Determine the [X, Y] coordinate at the center of the cell enclosing the given text.  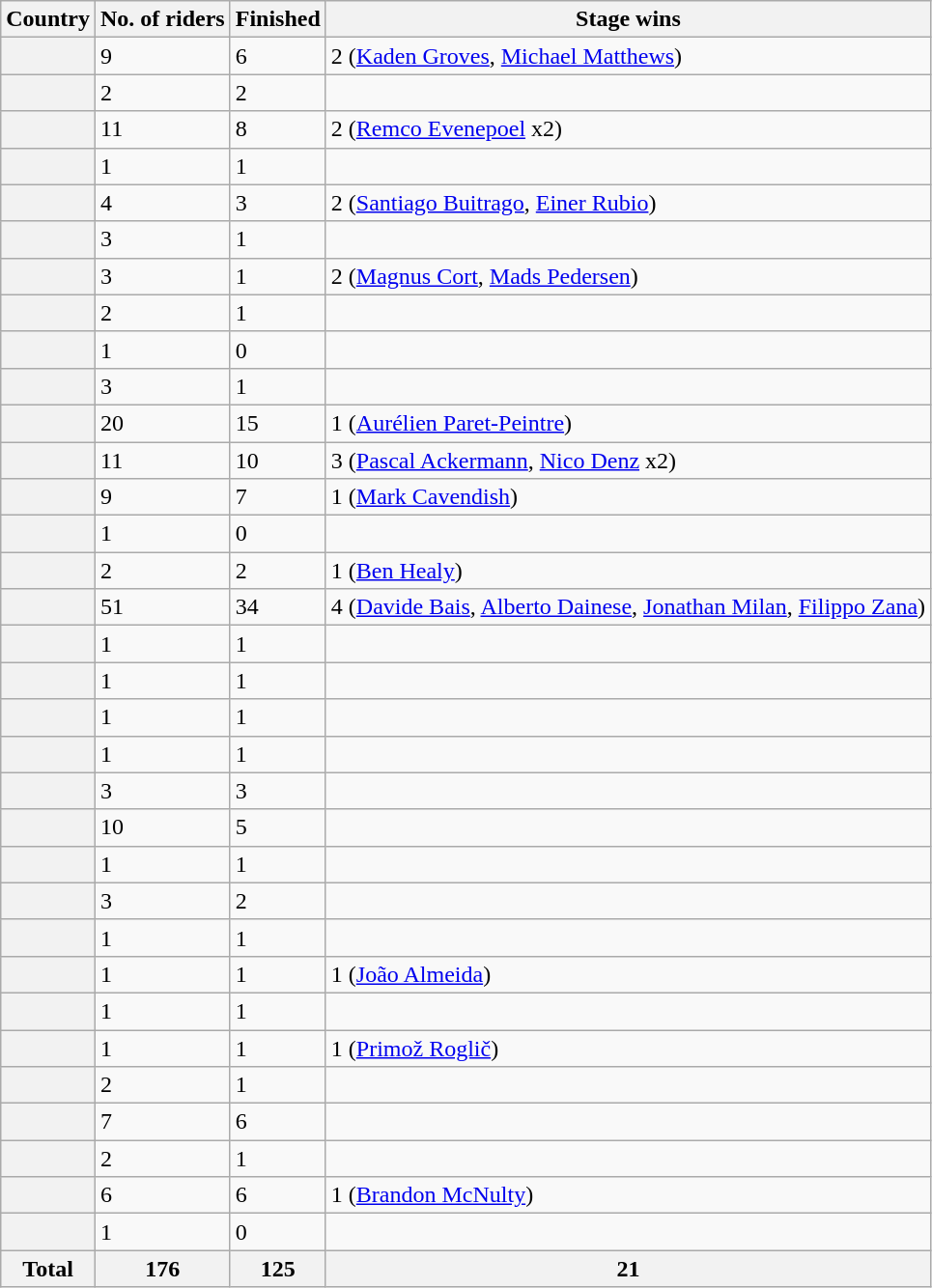
51 [162, 607]
4 [162, 203]
Country [48, 19]
1 (Primož Roglič) [628, 1048]
15 [278, 423]
8 [278, 129]
2 (Magnus Cort, Mads Pedersen) [628, 276]
Finished [278, 19]
34 [278, 607]
125 [278, 1269]
1 (Aurélien Paret-Peintre) [628, 423]
1 (Mark Cavendish) [628, 497]
2 (Santiago Buitrago, Einer Rubio) [628, 203]
1 (João Almeida) [628, 974]
3 (Pascal Ackermann, Nico Denz x2) [628, 461]
2 (Kaden Groves, Michael Matthews) [628, 56]
Stage wins [628, 19]
20 [162, 423]
1 (Brandon McNulty) [628, 1195]
176 [162, 1269]
5 [278, 827]
No. of riders [162, 19]
1 (Ben Healy) [628, 571]
2 (Remco Evenepoel x2) [628, 129]
21 [628, 1269]
4 (Davide Bais, Alberto Dainese, Jonathan Milan, Filippo Zana) [628, 607]
Total [48, 1269]
